Capture the cell that displays the provided text and extract its (X, Y) central coordinate. 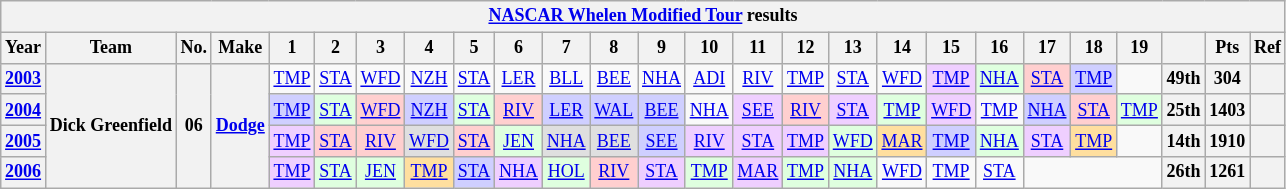
HOL (566, 172)
7 (566, 48)
8 (614, 48)
Make (240, 48)
1910 (1228, 140)
13 (852, 48)
BLL (566, 78)
Ref (1268, 48)
Dick Greenfield (110, 126)
16 (999, 48)
No. (194, 48)
1261 (1228, 172)
304 (1228, 78)
06 (194, 126)
1403 (1228, 110)
2 (336, 48)
3 (380, 48)
6 (519, 48)
12 (806, 48)
15 (952, 48)
1 (292, 48)
Pts (1228, 48)
25th (1184, 110)
5 (474, 48)
Team (110, 48)
Year (24, 48)
9 (662, 48)
10 (709, 48)
2003 (24, 78)
18 (1094, 48)
ADI (709, 78)
Dodge (240, 126)
2006 (24, 172)
2005 (24, 140)
WAL (614, 110)
26th (1184, 172)
49th (1184, 78)
4 (430, 48)
11 (758, 48)
14th (1184, 140)
NASCAR Whelen Modified Tour results (643, 16)
17 (1047, 48)
2004 (24, 110)
19 (1140, 48)
14 (902, 48)
